Output the (x, y) coordinate of the center of the cell containing the given text.  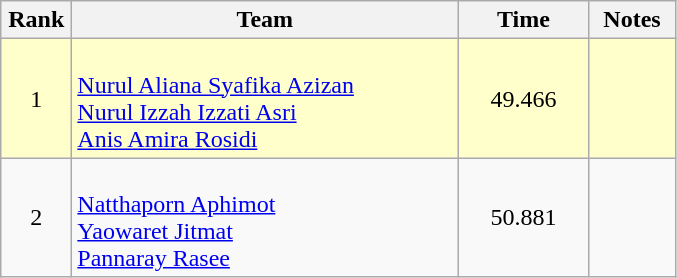
49.466 (524, 98)
Natthaporn AphimotYaowaret JitmatPannaray Rasee (265, 218)
Team (265, 20)
1 (36, 98)
Time (524, 20)
Rank (36, 20)
Nurul Aliana Syafika AzizanNurul Izzah Izzati AsriAnis Amira Rosidi (265, 98)
Notes (632, 20)
2 (36, 218)
50.881 (524, 218)
